Determine the (X, Y) coordinate at the center of the cell enclosing the given text.  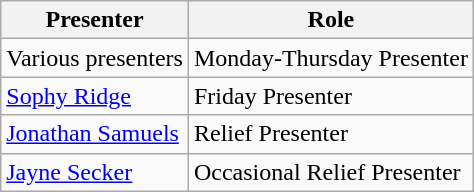
Occasional Relief Presenter (330, 172)
Monday-Thursday Presenter (330, 58)
Friday Presenter (330, 96)
Jonathan Samuels (95, 134)
Various presenters (95, 58)
Jayne Secker (95, 172)
Sophy Ridge (95, 96)
Role (330, 20)
Presenter (95, 20)
Relief Presenter (330, 134)
